Scan for the cell matching the given text and deliver its [x, y] coordinate at center. 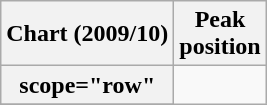
Peakposition [220, 34]
Chart (2009/10) [88, 34]
scope="row" [88, 85]
